Pinpoint the cell where the given text exists, returning its [X, Y] midpoint coordinate. 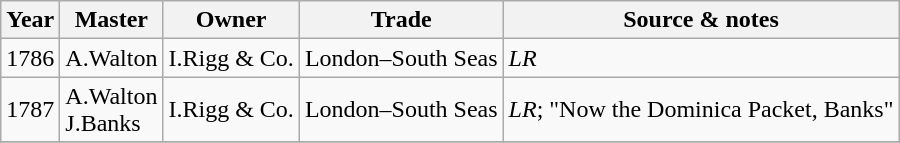
A.Walton [112, 58]
1786 [30, 58]
Trade [401, 20]
Year [30, 20]
Owner [231, 20]
A.WaltonJ.Banks [112, 110]
LR [701, 58]
Source & notes [701, 20]
1787 [30, 110]
Master [112, 20]
LR; "Now the Dominica Packet, Banks" [701, 110]
